Return [X, Y] of the center of cell containing provided text 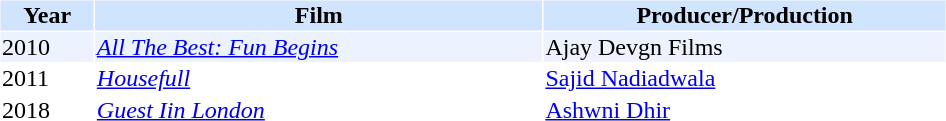
Producer/Production [745, 15]
Housefull [318, 79]
Ajay Devgn Films [745, 47]
Film [318, 15]
Year [46, 15]
Sajid Nadiadwala [745, 79]
All The Best: Fun Begins [318, 47]
2010 [46, 47]
2011 [46, 79]
